For the text-containing cell, return its midpoint in (X, Y) coordinate format. 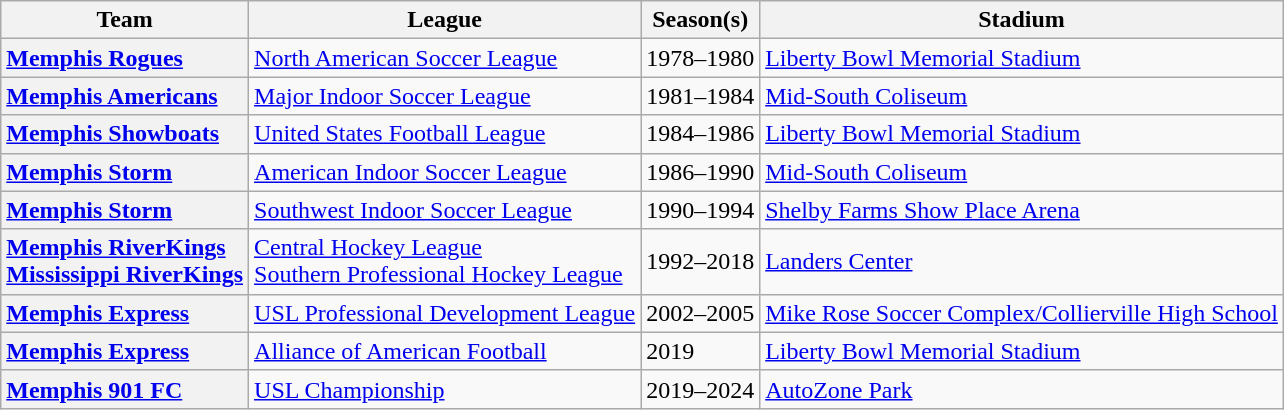
Memphis 901 FC (125, 389)
Season(s) (700, 20)
1986–1990 (700, 172)
Memphis Rogues (125, 58)
AutoZone Park (1022, 389)
American Indoor Soccer League (445, 172)
USL Professional Development League (445, 313)
Southwest Indoor Soccer League (445, 210)
Central Hockey LeagueSouthern Professional Hockey League (445, 262)
Shelby Farms Show Place Arena (1022, 210)
2019 (700, 351)
United States Football League (445, 134)
Memphis Americans (125, 96)
League (445, 20)
Mike Rose Soccer Complex/Collierville High School (1022, 313)
Alliance of American Football (445, 351)
2002–2005 (700, 313)
Stadium (1022, 20)
North American Soccer League (445, 58)
Landers Center (1022, 262)
1984–1986 (700, 134)
Team (125, 20)
Memphis RiverKingsMississippi RiverKings (125, 262)
1992–2018 (700, 262)
1978–1980 (700, 58)
Memphis Showboats (125, 134)
1990–1994 (700, 210)
1981–1984 (700, 96)
2019–2024 (700, 389)
USL Championship (445, 389)
Major Indoor Soccer League (445, 96)
